Detect which cell encompasses the target text, then output its [X, Y] center coordinate. 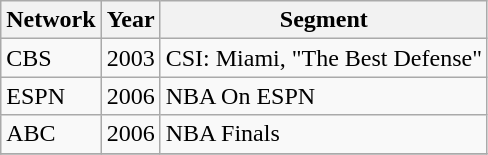
2003 [130, 58]
Year [130, 20]
ABC [51, 134]
NBA Finals [324, 134]
CBS [51, 58]
Network [51, 20]
NBA On ESPN [324, 96]
Segment [324, 20]
CSI: Miami, "The Best Defense" [324, 58]
ESPN [51, 96]
